Extract the [X, Y] coordinate from the center of the cell holding the provided text.  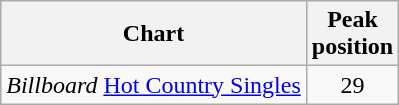
Chart [154, 34]
Billboard Hot Country Singles [154, 85]
Peakposition [352, 34]
29 [352, 85]
